Pinpoint the cell where the given text exists, returning its (X, Y) midpoint coordinate. 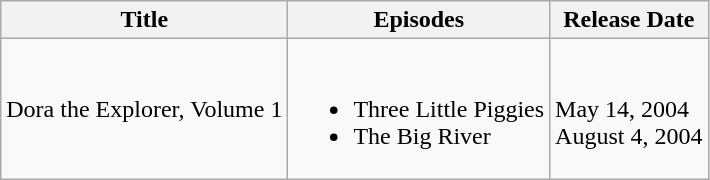
Dora the Explorer, Volume 1 (144, 109)
May 14, 2004August 4, 2004 (629, 109)
Release Date (629, 20)
Three Little PiggiesThe Big River (419, 109)
Episodes (419, 20)
Title (144, 20)
